Scan for the cell matching the given text and deliver its [X, Y] coordinate at center. 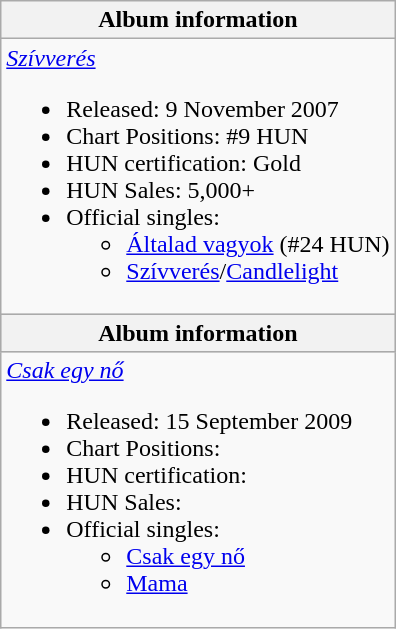
Csak egy nőReleased: 15 September 2009Chart Positions:HUN certification:HUN Sales:Official singles:Csak egy nőMama [198, 490]
